Detect which cell encompasses the target text, then output its (X, Y) center coordinate. 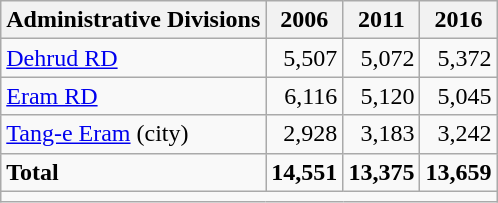
5,072 (382, 58)
2011 (382, 20)
3,242 (458, 134)
Dehrud RD (134, 58)
13,375 (382, 172)
2,928 (304, 134)
13,659 (458, 172)
3,183 (382, 134)
5,507 (304, 58)
Administrative Divisions (134, 20)
14,551 (304, 172)
2006 (304, 20)
5,372 (458, 58)
Tang-e Eram (city) (134, 134)
2016 (458, 20)
5,045 (458, 96)
5,120 (382, 96)
Total (134, 172)
6,116 (304, 96)
Eram RD (134, 96)
